Search for the cell housing the specified text and yield its (x, y) center coordinate. 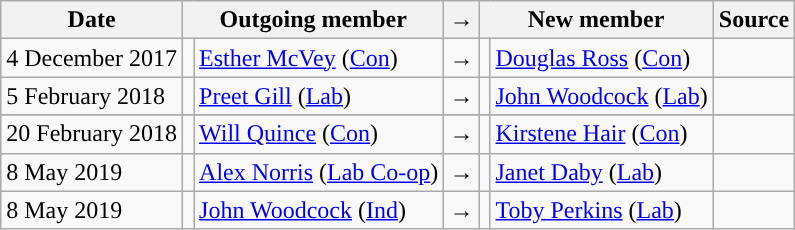
John Woodcock (Ind) (319, 210)
Douglas Ross (Con) (602, 58)
Source (754, 20)
New member (596, 20)
Janet Daby (Lab) (602, 172)
Esther McVey (Con) (319, 58)
Date (92, 20)
Will Quince (Con) (319, 134)
20 February 2018 (92, 134)
John Woodcock (Lab) (602, 96)
Kirstene Hair (Con) (602, 134)
Preet Gill (Lab) (319, 96)
5 February 2018 (92, 96)
4 December 2017 (92, 58)
Outgoing member (312, 20)
Alex Norris (Lab Co-op) (319, 172)
Toby Perkins (Lab) (602, 210)
